Pinpoint the cell where the given text exists, returning its (x, y) midpoint coordinate. 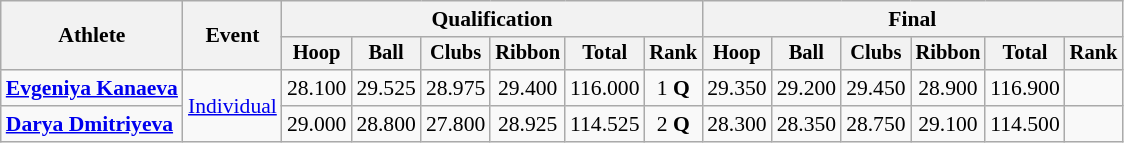
116.000 (605, 88)
29.450 (876, 88)
28.800 (386, 124)
29.000 (316, 124)
28.975 (456, 88)
28.900 (948, 88)
28.350 (806, 124)
Evgeniya Kanaeva (92, 88)
Athlete (92, 36)
Event (232, 36)
28.750 (876, 124)
27.800 (456, 124)
Final (912, 19)
29.100 (948, 124)
29.350 (736, 88)
28.100 (316, 88)
29.200 (806, 88)
116.900 (1025, 88)
114.525 (605, 124)
114.500 (1025, 124)
28.925 (528, 124)
1 Q (674, 88)
Individual (232, 106)
Qualification (492, 19)
28.300 (736, 124)
29.525 (386, 88)
2 Q (674, 124)
29.400 (528, 88)
Darya Dmitriyeva (92, 124)
